Detect which cell encompasses the target text, then output its [x, y] center coordinate. 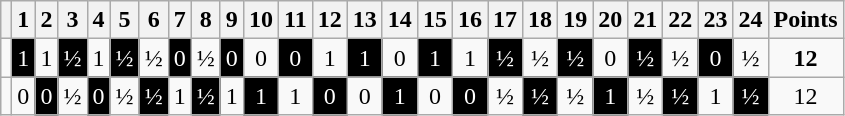
20 [610, 20]
24 [750, 20]
7 [180, 20]
3 [72, 20]
11 [295, 20]
10 [260, 20]
18 [540, 20]
13 [364, 20]
6 [154, 20]
5 [124, 20]
4 [98, 20]
23 [716, 20]
9 [232, 20]
16 [470, 20]
17 [506, 20]
2 [46, 20]
14 [400, 20]
15 [434, 20]
8 [206, 20]
21 [646, 20]
22 [680, 20]
19 [576, 20]
Points [806, 20]
